Output the [x, y] coordinate of the center of the cell containing the given text.  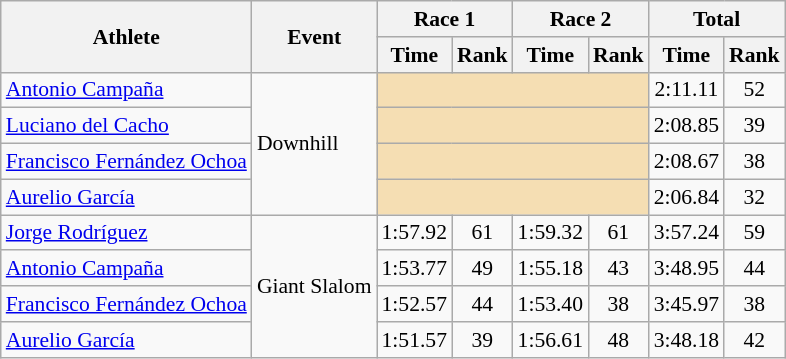
1:57.92 [414, 233]
Total [717, 19]
Downhill [314, 143]
1:52.57 [414, 304]
2:08.67 [686, 162]
Giant Slalom [314, 286]
Race 2 [581, 19]
52 [754, 90]
2:11.11 [686, 90]
1:51.57 [414, 340]
49 [482, 269]
3:48.95 [686, 269]
32 [754, 197]
Luciano del Cacho [126, 126]
Event [314, 36]
43 [618, 269]
2:08.85 [686, 126]
3:45.97 [686, 304]
3:48.18 [686, 340]
1:56.61 [550, 340]
1:53.77 [414, 269]
2:06.84 [686, 197]
Race 1 [444, 19]
1:59.32 [550, 233]
1:55.18 [550, 269]
3:57.24 [686, 233]
Jorge Rodríguez [126, 233]
59 [754, 233]
1:53.40 [550, 304]
48 [618, 340]
42 [754, 340]
Athlete [126, 36]
